Detect which cell encompasses the target text, then output its (X, Y) center coordinate. 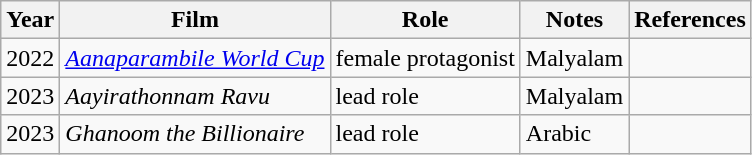
Aayirathonnam Ravu (195, 96)
Aanaparambile World Cup (195, 58)
Arabic (574, 134)
Film (195, 20)
Year (30, 20)
Ghanoom the Billionaire (195, 134)
female protagonist (425, 58)
References (690, 20)
2022 (30, 58)
Notes (574, 20)
Role (425, 20)
